For the text-containing cell, return its midpoint in [x, y] coordinate format. 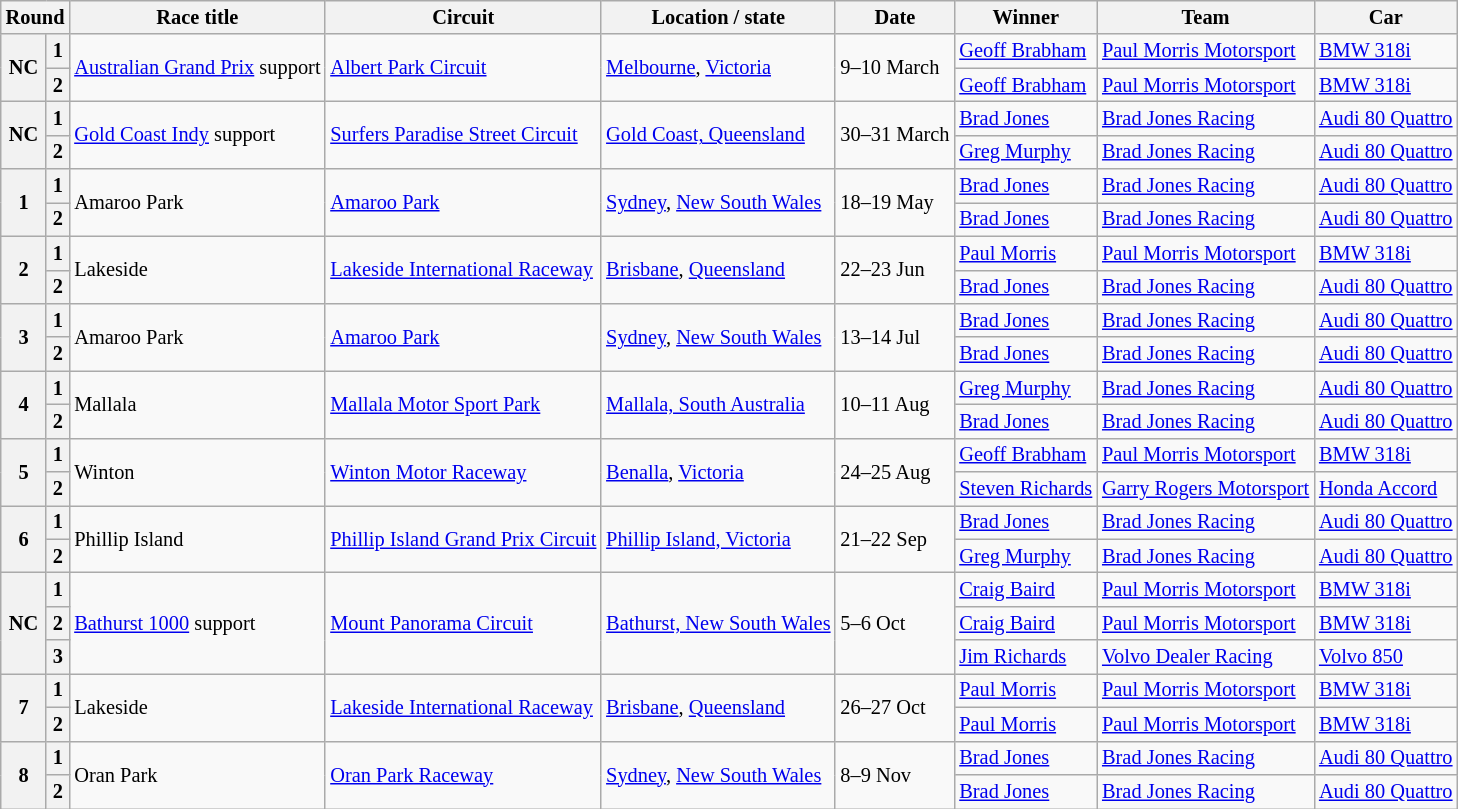
10–11 Aug [894, 404]
Surfers Paradise Street Circuit [463, 134]
24–25 Aug [894, 472]
4 [24, 404]
Gold Coast, Queensland [718, 134]
6 [24, 538]
Mount Panorama Circuit [463, 622]
Mallala, South Australia [718, 404]
Mallala [197, 404]
8–9 Nov [894, 774]
Winner [1026, 17]
22–23 Jun [894, 270]
Oran Park [197, 774]
18–19 May [894, 202]
Volvo 850 [1386, 657]
30–31 March [894, 134]
Volvo Dealer Racing [1206, 657]
Oran Park Raceway [463, 774]
Winton [197, 472]
Round [36, 17]
5–6 Oct [894, 622]
Team [1206, 17]
Benalla, Victoria [718, 472]
Albert Park Circuit [463, 68]
Winton Motor Raceway [463, 472]
13–14 Jul [894, 336]
Bathurst 1000 support [197, 622]
Garry Rogers Motorsport [1206, 489]
Phillip Island Grand Prix Circuit [463, 538]
Bathurst, New South Wales [718, 622]
Location / state [718, 17]
Phillip Island, Victoria [718, 538]
Jim Richards [1026, 657]
Steven Richards [1026, 489]
Date [894, 17]
26–27 Oct [894, 706]
Phillip Island [197, 538]
Mallala Motor Sport Park [463, 404]
Honda Accord [1386, 489]
Race title [197, 17]
5 [24, 472]
7 [24, 706]
Car [1386, 17]
Circuit [463, 17]
Gold Coast Indy support [197, 134]
21–22 Sep [894, 538]
Australian Grand Prix support [197, 68]
8 [24, 774]
Melbourne, Victoria [718, 68]
9–10 March [894, 68]
